From the cell containing the given text, extract its center point as (X, Y) coordinate. 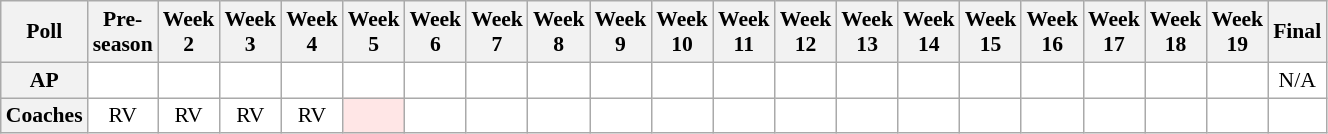
Coaches (44, 116)
AP (44, 80)
N/A (1297, 80)
Week11 (744, 32)
Week18 (1176, 32)
Week8 (559, 32)
Week13 (867, 32)
Week9 (621, 32)
Week5 (374, 32)
Week10 (682, 32)
Week15 (991, 32)
Week17 (1114, 32)
Week3 (250, 32)
Week16 (1052, 32)
Week2 (189, 32)
Week6 (435, 32)
Week19 (1237, 32)
Week7 (497, 32)
Final (1297, 32)
Week4 (312, 32)
Poll (44, 32)
Week12 (806, 32)
Pre-season (123, 32)
Week14 (929, 32)
